Return the [x, y] coordinate for the center point of the cell that contains the specified text.  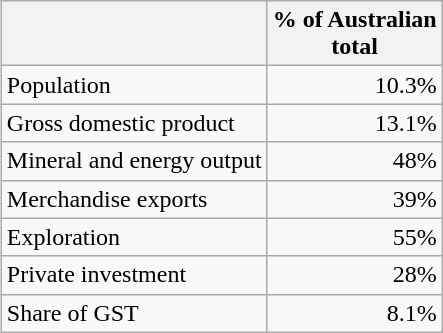
55% [354, 237]
Gross domestic product [134, 123]
Private investment [134, 275]
48% [354, 161]
8.1% [354, 313]
Exploration [134, 237]
10.3% [354, 85]
28% [354, 275]
Merchandise exports [134, 199]
Share of GST [134, 313]
13.1% [354, 123]
Population [134, 85]
39% [354, 199]
Mineral and energy output [134, 161]
% of Australiantotal [354, 34]
